Scan for the cell matching the given text and deliver its [x, y] coordinate at center. 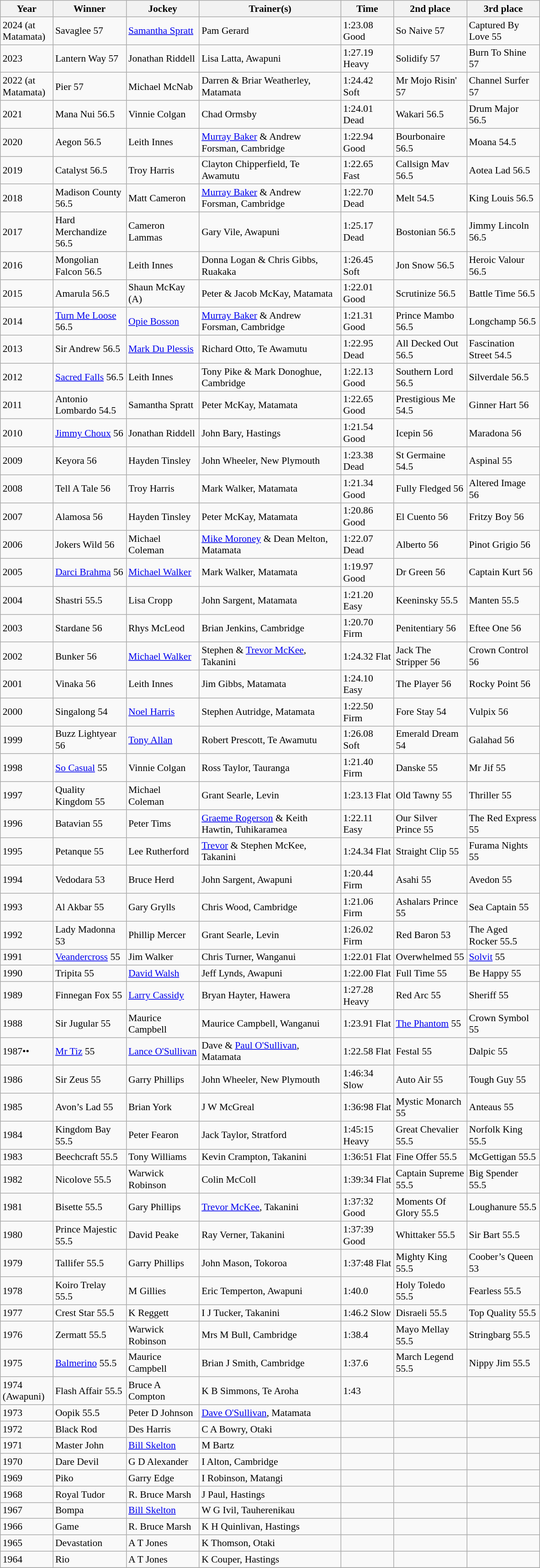
2024 (at Matamata) [26, 31]
Heroic Valour 56.5 [503, 266]
1:38.4 [367, 1335]
J W McGreal [270, 1107]
1:27.28 Heavy [367, 996]
Sacred Falls 56.5 [90, 377]
Petanque 55 [90, 852]
1993 [26, 907]
Battle Time 56.5 [503, 293]
2019 [26, 170]
Furama Nights 55 [503, 852]
1994 [26, 879]
Tony Pike & Mark Donoghue, Cambridge [270, 377]
Great Chevalier 55.5 [430, 1135]
Finnegan Fox 55 [90, 996]
1:22.70 Dead [367, 198]
1:22.65 Fast [367, 170]
1:37:48 Flat [367, 1263]
1:22.07 Dead [367, 545]
King Louis 56.5 [503, 198]
Eric Temperton, Awapuni [270, 1291]
1:43 [367, 1391]
K Thomson, Otaki [270, 1543]
The Phantom 55 [430, 1023]
Tell A Tale 56 [90, 488]
2018 [26, 198]
Fully Fledged 56 [430, 488]
1970 [26, 1462]
Vedodara 53 [90, 879]
Mayo Mellay 55.5 [430, 1335]
Trainer(s) [270, 9]
Wakari 56.5 [430, 114]
Full Time 55 [430, 974]
1:40.0 [367, 1291]
Bostonian 56.5 [430, 232]
1964 [26, 1559]
1990 [26, 974]
Overwhelmed 55 [430, 957]
The Red Express 55 [503, 823]
Mr Tiz 55 [90, 1052]
1:24.10 Easy [367, 684]
1:37:39 Good [367, 1235]
Eftee One 56 [503, 628]
Balmerino 55.5 [90, 1363]
Jimmy Lincoln 56.5 [503, 232]
1989 [26, 996]
1966 [26, 1527]
Fritzy Boy 56 [503, 517]
1976 [26, 1335]
1:37.6 [367, 1363]
Larry Cassidy [163, 996]
Time [367, 9]
1:22.13 Good [367, 377]
John Bary, Hastings [270, 433]
2007 [26, 517]
1:22.50 Firm [367, 712]
David Walsh [163, 974]
1:24.42 Soft [367, 87]
1979 [26, 1263]
Jim Gibbs, Matamata [270, 684]
Devastation [90, 1543]
Mike Moroney & Dean Melton, Matamata [270, 545]
Silverdale 56.5 [503, 377]
Rio [90, 1559]
Nicolove 55.5 [90, 1180]
1:27.19 Heavy [367, 58]
Callsign Mav 56.5 [430, 170]
All Decked Out 56.5 [430, 350]
Lance O'Sullivan [163, 1052]
Pinot Grigio 56 [503, 545]
Old Tawny 55 [430, 796]
Sir Jugular 55 [90, 1023]
Aspinal 55 [503, 461]
Antonio Lombardo 54.5 [90, 405]
Brian York [163, 1107]
Amarula 56.5 [90, 293]
Shaun McKay (A) [163, 293]
Alberto 56 [430, 545]
John Sargent, Awapuni [270, 879]
Stephen & Trevor McKee, Takanini [270, 656]
Mr Jif 55 [503, 768]
Coober’s Queen 53 [503, 1263]
1969 [26, 1478]
3rd place [503, 9]
Kevin Crampton, Takanini [270, 1157]
Captain Supreme 55.5 [430, 1180]
John Sargent, Matamata [270, 601]
Rocky Point 56 [503, 684]
Koiro Trelay 55.5 [90, 1291]
1:19.97 Good [367, 572]
Jeff Lynds, Awapuni [270, 974]
Sheriff 55 [503, 996]
The Player 56 [430, 684]
2003 [26, 628]
Aegon 56.5 [90, 142]
Tallifer 55.5 [90, 1263]
Ginner Hart 56 [503, 405]
Straight Clip 55 [430, 852]
Trevor McKee, Takanini [270, 1207]
Hard Merchandize 56.5 [90, 232]
1967 [26, 1510]
Dr Green 56 [430, 572]
1:24.32 Flat [367, 656]
Kingdom Bay 55.5 [90, 1135]
Richard Otto, Te Awamutu [270, 350]
Al Akbar 55 [90, 907]
1987•• [26, 1052]
Red Baron 53 [430, 935]
Black Rod [90, 1429]
Game [90, 1527]
Stringbarg 55.5 [503, 1335]
Fascination Street 54.5 [503, 350]
Clayton Chipperfield, Te Awamutu [270, 170]
Jim Walker [163, 957]
Manten 55.5 [503, 601]
Galahad 56 [503, 739]
Maurice Campbell, Wanganui [270, 1023]
1999 [26, 739]
Jimmy Choux 56 [90, 433]
Graeme Rogerson & Keith Hawtin, Tuhikaramea [270, 823]
Tripita 55 [90, 974]
1:26.08 Soft [367, 739]
Anteaus 55 [503, 1107]
I J Tucker, Takanini [270, 1313]
1:22.00 Flat [367, 974]
2002 [26, 656]
Fine Offer 55.5 [430, 1157]
Piko [90, 1478]
Winner [90, 9]
The Aged Rocker 55.5 [503, 935]
2021 [26, 114]
1:22.65 Good [367, 405]
Lantern Way 57 [90, 58]
2015 [26, 293]
K Reggett [163, 1313]
Rhys McLeod [163, 628]
Ross Taylor, Tauranga [270, 768]
Zermatt 55.5 [90, 1335]
Bunker 56 [90, 656]
Longchamp 56.5 [503, 321]
1984 [26, 1135]
Altered Image 56 [503, 488]
Michael McNab [163, 87]
1996 [26, 823]
Chris Turner, Wanganui [270, 957]
1:25.17 Dead [367, 232]
1992 [26, 935]
Aotea Lad 56.5 [503, 170]
Crown Control 56 [503, 656]
Lady Madonna 53 [90, 935]
1:21.31 Good [367, 321]
Bisette 55.5 [90, 1207]
1:23.91 Flat [367, 1023]
Mana Nui 56.5 [90, 114]
Solidify 57 [430, 58]
Vinaka 56 [90, 684]
2010 [26, 433]
1:20.86 Good [367, 517]
Solvit 55 [503, 957]
Gary Phillips [163, 1207]
I Alton, Cambridge [270, 1462]
Veandercross 55 [90, 957]
Singalong 54 [90, 712]
Fore Stay 54 [430, 712]
McGettigan 55.5 [503, 1157]
2023 [26, 58]
Mr Mojo Risin' 57 [430, 87]
1:21.06 Firm [367, 907]
G D Alexander [163, 1462]
1982 [26, 1180]
1:45:15 Heavy [367, 1135]
Peter Fearon [163, 1135]
1997 [26, 796]
Colin McColl [270, 1180]
2008 [26, 488]
1974 (Awapuni) [26, 1391]
1975 [26, 1363]
Batavian 55 [90, 823]
Pam Gerard [270, 31]
1:22.58 Flat [367, 1052]
Burn To Shine 57 [503, 58]
1978 [26, 1291]
Year [26, 9]
1968 [26, 1495]
Bruce A Compton [163, 1391]
1:36:98 Flat [367, 1107]
So Casual 55 [90, 768]
1:23.13 Flat [367, 796]
Gary Grylls [163, 907]
Sir Bart 55.5 [503, 1235]
Dare Devil [90, 1462]
Darren & Briar Weatherley, Matamata [270, 87]
Penitentiary 56 [430, 628]
El Cuento 56 [430, 517]
2001 [26, 684]
Thriller 55 [503, 796]
1:20.44 Firm [367, 879]
Emerald Dream 54 [430, 739]
Captain Kurt 56 [503, 572]
C A Bowry, Otaki [270, 1429]
Trevor & Stephen McKee, Takanini [270, 852]
Bruce Herd [163, 879]
K H Quinlivan, Hastings [270, 1527]
Lisa Cropp [163, 601]
Savaglee 57 [90, 31]
Crown Symbol 55 [503, 1023]
Quality Kingdom 55 [90, 796]
1:22.11 Easy [367, 823]
Fearless 55.5 [503, 1291]
Peter & Jacob McKay, Matamata [270, 293]
Ray Verner, Takanini [270, 1235]
1973 [26, 1413]
1:26.02 Firm [367, 935]
Mystic Monarch 55 [430, 1107]
Chris Wood, Cambridge [270, 907]
Be Happy 55 [503, 974]
Phillip Mercer [163, 935]
Southern Lord 56.5 [430, 377]
2006 [26, 545]
Buzz Lightyear 56 [90, 739]
1:46:34 Slow [367, 1079]
Icepin 56 [430, 433]
1:39:34 Flat [367, 1180]
Mighty King 55.5 [430, 1263]
1:46.2 Slow [367, 1313]
1998 [26, 768]
1983 [26, 1157]
Catalyst 56.5 [90, 170]
2004 [26, 601]
2017 [26, 232]
David Peake [163, 1235]
Darci Brahma 56 [90, 572]
Dave O'Sullivan, Matamata [270, 1413]
1:36:51 Flat [367, 1157]
Bompa [90, 1510]
1:21.34 Good [367, 488]
March Legend 55.5 [430, 1363]
Jon Snow 56.5 [430, 266]
Alamosa 56 [90, 517]
1:22.01 Flat [367, 957]
Captured By Love 55 [503, 31]
Jack Taylor, Stratford [270, 1135]
Our Silver Prince 55 [430, 823]
So Naive 57 [430, 31]
Opie Bosson [163, 321]
Dave & Paul O'Sullivan, Matamata [270, 1052]
Top Quality 55.5 [503, 1313]
1:37:32 Good [367, 1207]
W G Ivil, Tauherenikau [270, 1510]
Crest Star 55.5 [90, 1313]
Des Harris [163, 1429]
St Germaine 54.5 [430, 461]
1991 [26, 957]
Stephen Autridge, Matamata [270, 712]
Moana 54.5 [503, 142]
Prince Mambo 56.5 [430, 321]
1:22.95 Dead [367, 350]
Pier 57 [90, 87]
Big Spender 55.5 [503, 1180]
Jockey [163, 9]
Prestigious Me 54.5 [430, 405]
2014 [26, 321]
Danske 55 [430, 768]
Shastri 55.5 [90, 601]
1988 [26, 1023]
Lee Rutherford [163, 852]
Prince Majestic 55.5 [90, 1235]
M Bartz [270, 1446]
Stardane 56 [90, 628]
2011 [26, 405]
1971 [26, 1446]
1977 [26, 1313]
Disraeli 55.5 [430, 1313]
Master John [90, 1446]
Holy Toledo 55.5 [430, 1291]
Royal Tudor [90, 1495]
Tough Guy 55 [503, 1079]
Matt Cameron [163, 198]
Maradona 56 [503, 433]
2020 [26, 142]
Red Arc 55 [430, 996]
1:23.38 Dead [367, 461]
M Gillies [163, 1291]
Mark Du Plessis [163, 350]
2012 [26, 377]
Avon’s Lad 55 [90, 1107]
1:21.20 Easy [367, 601]
1:22.94 Good [367, 142]
1:24.01 Dead [367, 114]
1:21.40 Firm [367, 768]
1:23.08 Good [367, 31]
Flash Affair 55.5 [90, 1391]
Ashalars Prince 55 [430, 907]
Tony Allan [163, 739]
I Robinson, Matangi [270, 1478]
Drum Major 56.5 [503, 114]
Jokers Wild 56 [90, 545]
1:21.54 Good [367, 433]
Peter Tims [163, 823]
Auto Air 55 [430, 1079]
2013 [26, 350]
Bryan Hayter, Hawera [270, 996]
Moments Of Glory 55.5 [430, 1207]
Mongolian Falcon 56.5 [90, 266]
1:24.34 Flat [367, 852]
Mrs M Bull, Cambridge [270, 1335]
Bourbonaire 56.5 [430, 142]
Melt 54.5 [430, 198]
1:26.45 Soft [367, 266]
1:20.70 Firm [367, 628]
Robert Prescott, Te Awamutu [270, 739]
Festal 55 [430, 1052]
Lisa Latta, Awapuni [270, 58]
Channel Surfer 57 [503, 87]
Gary Vile, Awapuni [270, 232]
Brian J Smith, Cambridge [270, 1363]
Brian Jenkins, Cambridge [270, 628]
Sea Captain 55 [503, 907]
2005 [26, 572]
J Paul, Hastings [270, 1495]
Whittaker 55.5 [430, 1235]
1972 [26, 1429]
Noel Harris [163, 712]
2016 [26, 266]
Tony Williams [163, 1157]
2000 [26, 712]
Chad Ormsby [270, 114]
2022 (at Matamata) [26, 87]
Turn Me Loose 56.5 [90, 321]
Garry Edge [163, 1478]
1980 [26, 1235]
Peter D Johnson [163, 1413]
1985 [26, 1107]
Scrutinize 56.5 [430, 293]
Donna Logan & Chris Gibbs, Ruakaka [270, 266]
K B Simmons, Te Aroha [270, 1391]
Keyora 56 [90, 461]
Sir Andrew 56.5 [90, 350]
2nd place [430, 9]
Jack The Stripper 56 [430, 656]
Madison County 56.5 [90, 198]
2009 [26, 461]
1986 [26, 1079]
Dalpic 55 [503, 1052]
Sir Zeus 55 [90, 1079]
Keeninsky 55.5 [430, 601]
1995 [26, 852]
Avedon 55 [503, 879]
1965 [26, 1543]
1:22.01 Good [367, 293]
K Couper, Hastings [270, 1559]
Asahi 55 [430, 879]
John Mason, Tokoroa [270, 1263]
1981 [26, 1207]
Cameron Lammas [163, 232]
Loughanure 55.5 [503, 1207]
Vulpix 56 [503, 712]
Beechcraft 55.5 [90, 1157]
Norfolk King 55.5 [503, 1135]
Oopik 55.5 [90, 1413]
Nippy Jim 55.5 [503, 1363]
